Return (X, Y) of the center of cell containing provided text 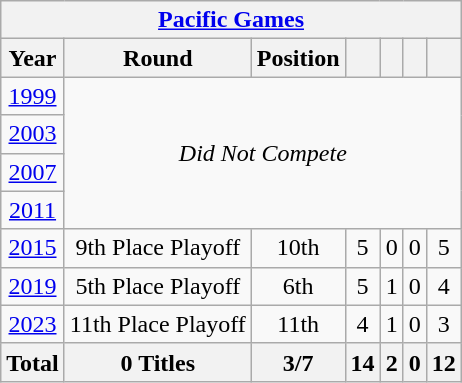
14 (362, 362)
11th Place Playoff (158, 324)
2007 (33, 172)
Position (298, 58)
2023 (33, 324)
3 (444, 324)
Total (33, 362)
5th Place Playoff (158, 286)
3/7 (298, 362)
2003 (33, 134)
Year (33, 58)
2019 (33, 286)
2015 (33, 248)
Did Not Compete (262, 153)
2 (392, 362)
12 (444, 362)
1999 (33, 96)
10th (298, 248)
0 Titles (158, 362)
11th (298, 324)
6th (298, 286)
Round (158, 58)
9th Place Playoff (158, 248)
Pacific Games (232, 20)
2011 (33, 210)
